Extract the [x, y] coordinate from the center of the cell holding the provided text.  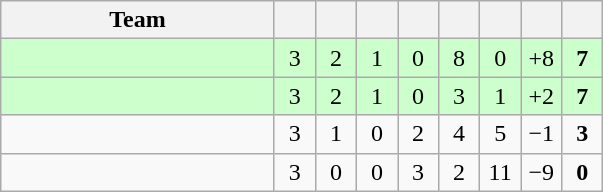
4 [460, 134]
−1 [542, 134]
+8 [542, 58]
Team [138, 20]
−9 [542, 172]
8 [460, 58]
5 [500, 134]
11 [500, 172]
+2 [542, 96]
